Scan for the cell matching the given text and deliver its [x, y] coordinate at center. 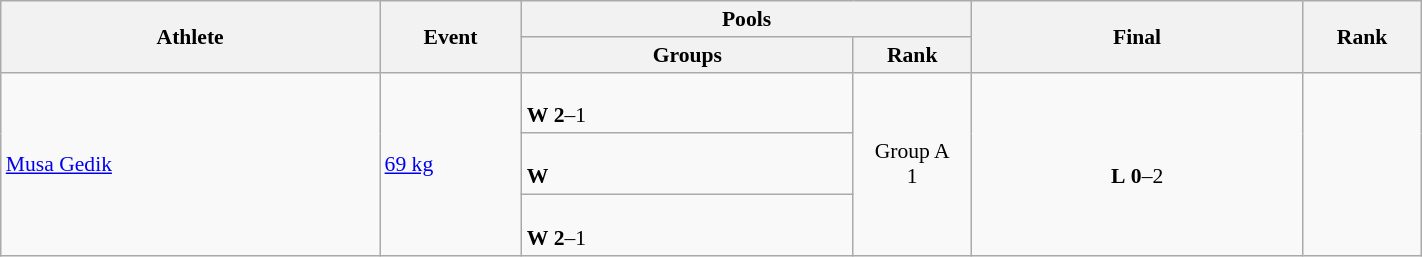
69 kg [451, 164]
W [688, 164]
Groups [688, 55]
Event [451, 36]
Musa Gedik [190, 164]
L 0–2 [1136, 164]
Group A1 [912, 164]
Athlete [190, 36]
Final [1136, 36]
Pools [747, 19]
